Locate the cell with the specified text and output its [X, Y] center coordinate. 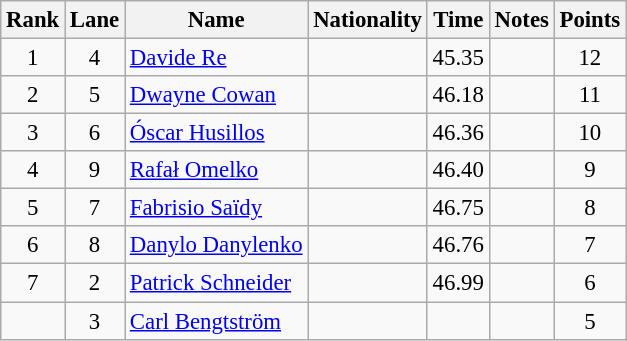
Davide Re [216, 58]
46.75 [458, 208]
Fabrisio Saïdy [216, 208]
1 [33, 58]
46.99 [458, 283]
Rank [33, 20]
46.76 [458, 245]
11 [590, 95]
46.40 [458, 170]
Name [216, 20]
Nationality [368, 20]
45.35 [458, 58]
Points [590, 20]
Rafał Omelko [216, 170]
Danylo Danylenko [216, 245]
46.18 [458, 95]
Dwayne Cowan [216, 95]
10 [590, 133]
12 [590, 58]
Lane [95, 20]
Time [458, 20]
Carl Bengtström [216, 321]
Notes [522, 20]
46.36 [458, 133]
Patrick Schneider [216, 283]
Óscar Husillos [216, 133]
